Scan for the cell matching the given text and deliver its (x, y) coordinate at center. 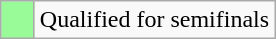
Qualified for semifinals (154, 20)
